Return [x, y] of the center of cell containing provided text 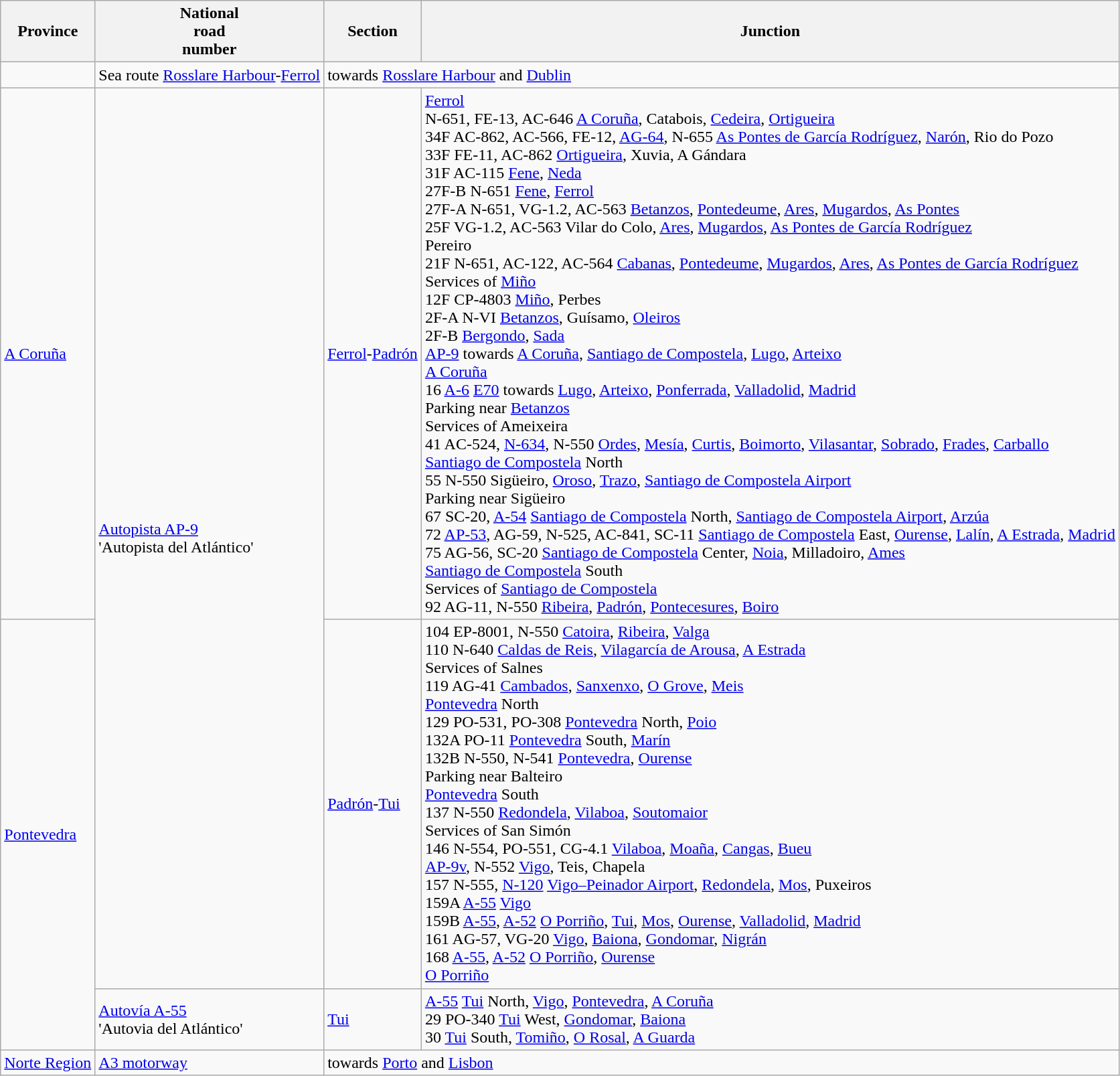
Nationalroadnumber [210, 31]
Norte Region [48, 1063]
Ferrol-Padrón [373, 354]
Padrón-Tui [373, 803]
Autopista AP-9'Autopista del Atlántico' [210, 538]
Junction [770, 31]
A-55 Tui North, Vigo, Pontevedra, A Coruña 29 PO-340 Tui West, Gondomar, Baiona 30 Tui South, Tomiño, O Rosal, A Guarda [770, 1019]
towards Porto and Lisbon [722, 1063]
towards Rosslare Harbour and Dublin [722, 75]
Pontevedra [48, 834]
Sea route Rosslare Harbour-Ferrol [210, 75]
A3 motorway [210, 1063]
Autovía A-55'Autovia del Atlántico' [210, 1019]
Province [48, 31]
A Coruña [48, 354]
Tui [373, 1019]
Section [373, 31]
